Find where the given text appears and provide that cell's center as (X, Y) coordinate. 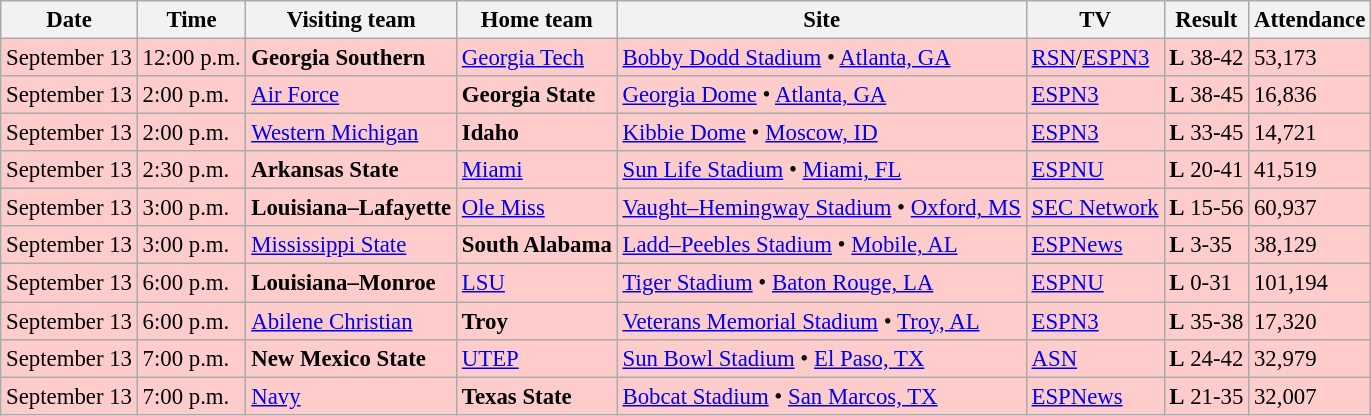
101,194 (1310, 283)
41,519 (1310, 170)
L 0-31 (1206, 283)
Idaho (538, 133)
16,836 (1310, 95)
L 38-42 (1206, 58)
12:00 p.m. (192, 58)
14,721 (1310, 133)
32,007 (1310, 396)
L 3-35 (1206, 245)
L 33-45 (1206, 133)
Navy (352, 396)
53,173 (1310, 58)
L 35-38 (1206, 321)
Arkansas State (352, 170)
Mississippi State (352, 245)
60,937 (1310, 208)
Attendance (1310, 20)
38,129 (1310, 245)
Ladd–Peebles Stadium • Mobile, AL (822, 245)
Western Michigan (352, 133)
ASN (1095, 358)
Georgia Tech (538, 58)
L 21-35 (1206, 396)
L 38-45 (1206, 95)
RSN/ESPN3 (1095, 58)
Louisiana–Lafayette (352, 208)
South Alabama (538, 245)
SEC Network (1095, 208)
TV (1095, 20)
Miami (538, 170)
UTEP (538, 358)
Georgia State (538, 95)
Bobcat Stadium • San Marcos, TX (822, 396)
New Mexico State (352, 358)
Texas State (538, 396)
Sun Bowl Stadium • El Paso, TX (822, 358)
2:30 p.m. (192, 170)
Abilene Christian (352, 321)
LSU (538, 283)
Bobby Dodd Stadium • Atlanta, GA (822, 58)
L 24-42 (1206, 358)
Sun Life Stadium • Miami, FL (822, 170)
Air Force (352, 95)
Home team (538, 20)
L 20-41 (1206, 170)
17,320 (1310, 321)
Vaught–Hemingway Stadium • Oxford, MS (822, 208)
Time (192, 20)
Site (822, 20)
Visiting team (352, 20)
Georgia Dome • Atlanta, GA (822, 95)
Date (69, 20)
Troy (538, 321)
Kibbie Dome • Moscow, ID (822, 133)
Ole Miss (538, 208)
32,979 (1310, 358)
Result (1206, 20)
Tiger Stadium • Baton Rouge, LA (822, 283)
Louisiana–Monroe (352, 283)
L 15-56 (1206, 208)
Georgia Southern (352, 58)
Veterans Memorial Stadium • Troy, AL (822, 321)
